Output the (x, y) coordinate of the center of the cell containing the given text.  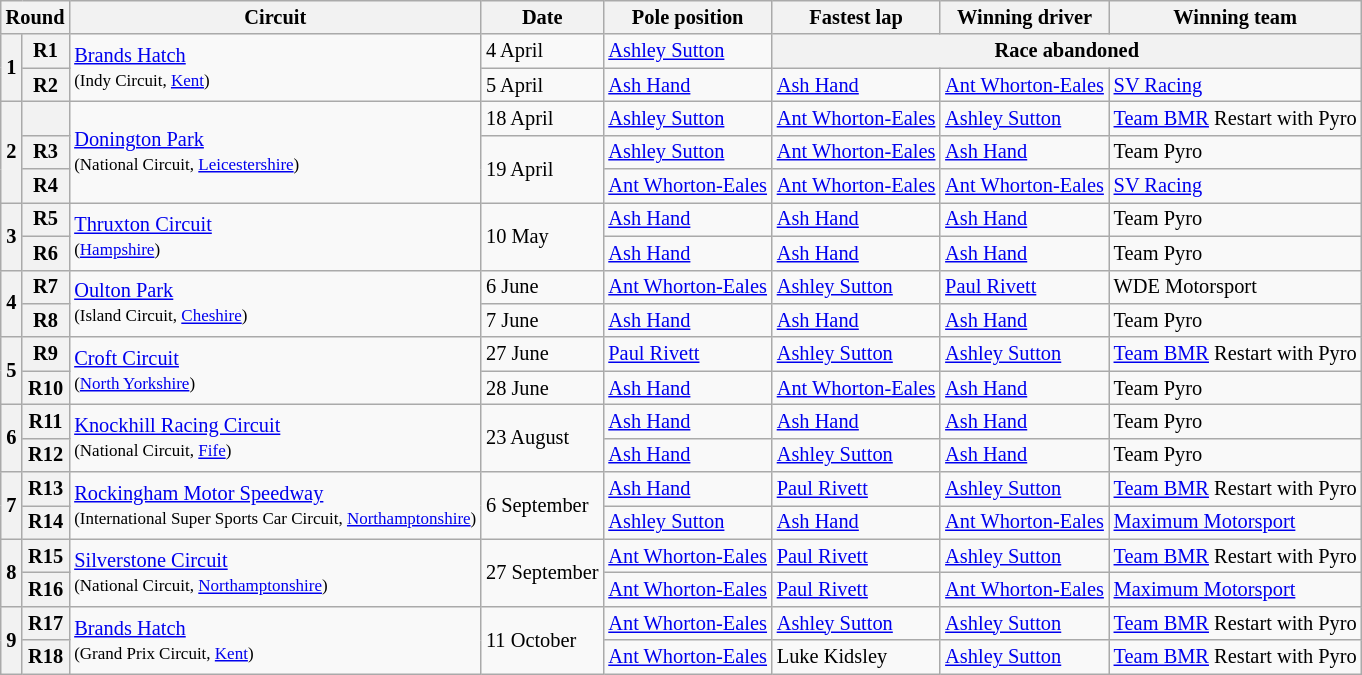
27 September (542, 572)
6 June (542, 287)
R4 (46, 186)
Pole position (687, 17)
2 (12, 152)
R9 (46, 354)
Knockhill Racing Circuit(National Circuit, Fife) (275, 438)
WDE Motorsport (1236, 287)
4 (12, 304)
R12 (46, 455)
9 (12, 640)
R16 (46, 589)
Silverstone Circuit(National Circuit, Northamptonshire) (275, 572)
Rockingham Motor Speedway(International Super Sports Car Circuit, Northamptonshire) (275, 506)
23 August (542, 438)
Oulton Park(Island Circuit, Cheshire) (275, 304)
1 (12, 68)
Race abandoned (1067, 51)
Circuit (275, 17)
4 April (542, 51)
19 April (542, 168)
11 October (542, 640)
R14 (46, 522)
R15 (46, 556)
7 June (542, 320)
6 September (542, 506)
R11 (46, 421)
Croft Circuit(North Yorkshire) (275, 370)
Brands Hatch(Grand Prix Circuit, Kent) (275, 640)
5 (12, 370)
Winning team (1236, 17)
27 June (542, 354)
R18 (46, 657)
5 April (542, 85)
R8 (46, 320)
Luke Kidsley (856, 657)
R13 (46, 489)
R2 (46, 85)
8 (12, 572)
Date (542, 17)
Winning driver (1024, 17)
18 April (542, 118)
R5 (46, 219)
Thruxton Circuit(Hampshire) (275, 236)
Fastest lap (856, 17)
10 May (542, 236)
Donington Park(National Circuit, Leicestershire) (275, 152)
3 (12, 236)
7 (12, 506)
R1 (46, 51)
6 (12, 438)
R3 (46, 152)
Brands Hatch(Indy Circuit, Kent) (275, 68)
R17 (46, 623)
R6 (46, 253)
Round (36, 17)
R10 (46, 388)
28 June (542, 388)
R7 (46, 287)
